Output the (X, Y) coordinate of the center of the cell containing the given text.  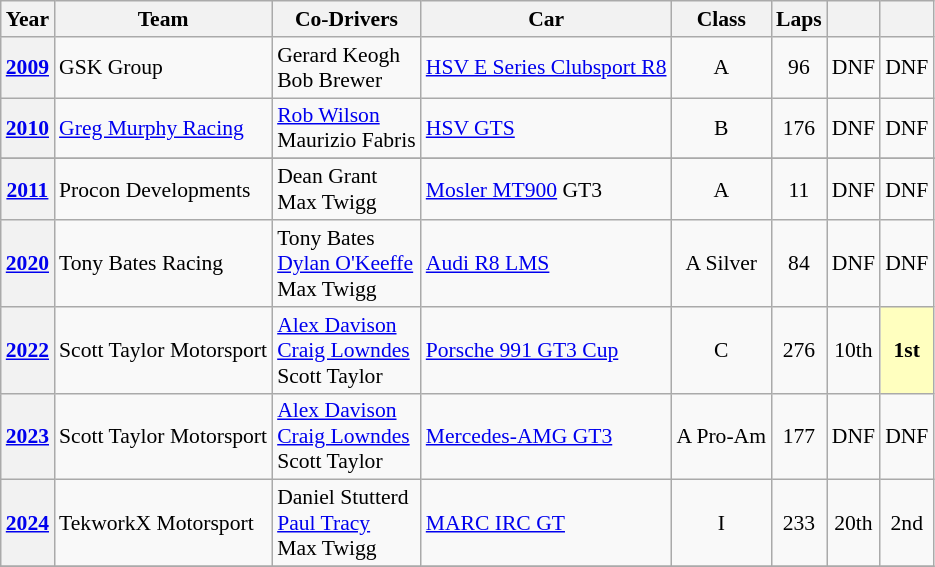
20th (854, 524)
177 (799, 436)
Audi R8 LMS (546, 264)
Laps (799, 19)
Mercedes-AMG GT3 (546, 436)
HSV E Series Clubsport R8 (546, 68)
10th (854, 350)
B (722, 128)
A Pro-Am (722, 436)
2023 (28, 436)
11 (799, 190)
96 (799, 68)
Porsche 991 GT3 Cup (546, 350)
176 (799, 128)
2009 (28, 68)
MARC IRC GT (546, 524)
I (722, 524)
2022 (28, 350)
Tony Bates Racing (163, 264)
Procon Developments (163, 190)
Co-Drivers (346, 19)
Mosler MT900 GT3 (546, 190)
C (722, 350)
233 (799, 524)
2020 (28, 264)
2010 (28, 128)
Tony Bates Dylan O'Keeffe Max Twigg (346, 264)
1st (906, 350)
TekworkX Motorsport (163, 524)
84 (799, 264)
2024 (28, 524)
Team (163, 19)
Gerard Keogh Bob Brewer (346, 68)
Class (722, 19)
GSK Group (163, 68)
Car (546, 19)
Daniel Stutterd Paul Tracy Max Twigg (346, 524)
Greg Murphy Racing (163, 128)
Rob Wilson Maurizio Fabris (346, 128)
Year (28, 19)
Dean Grant Max Twigg (346, 190)
2nd (906, 524)
A Silver (722, 264)
HSV GTS (546, 128)
276 (799, 350)
2011 (28, 190)
